Return (X, Y) of the center of cell containing provided text 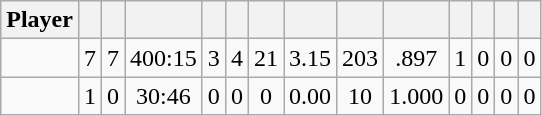
21 (266, 58)
Player (40, 20)
203 (360, 58)
3 (214, 58)
4 (236, 58)
3.15 (310, 58)
10 (360, 96)
1.000 (416, 96)
400:15 (164, 58)
0.00 (310, 96)
30:46 (164, 96)
.897 (416, 58)
